Provide the [x, y] coordinate of the cell's center where the given text is located.  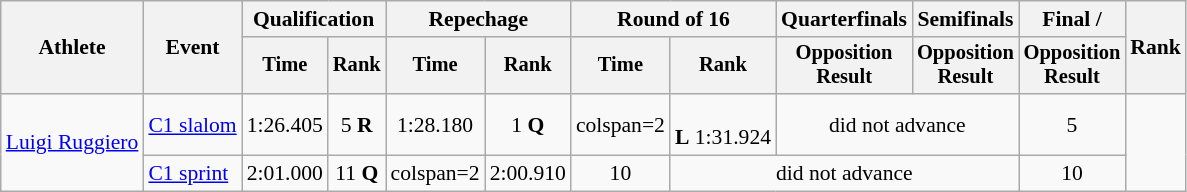
11 Q [357, 174]
5 R [357, 124]
Repechage [478, 19]
1:26.405 [285, 124]
Athlete [72, 48]
L 1:31.924 [723, 124]
Event [192, 48]
C1 sprint [192, 174]
Qualification [314, 19]
Round of 16 [674, 19]
5 [1072, 124]
2:00.910 [528, 174]
C1 slalom [192, 124]
Luigi Ruggiero [72, 142]
Semifinals [966, 19]
Final / [1072, 19]
Quarterfinals [844, 19]
1:28.180 [436, 124]
2:01.000 [285, 174]
1 Q [528, 124]
